For the text-containing cell, return its midpoint in [X, Y] coordinate format. 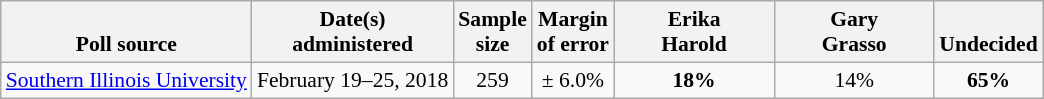
Undecided [988, 32]
Samplesize [492, 32]
Southern Illinois University [126, 80]
GaryGrasso [854, 32]
Date(s)administered [352, 32]
259 [492, 80]
± 6.0% [573, 80]
18% [694, 80]
65% [988, 80]
Poll source [126, 32]
February 19–25, 2018 [352, 80]
Marginof error [573, 32]
14% [854, 80]
ErikaHarold [694, 32]
